Scan for the cell matching the given text and deliver its (X, Y) coordinate at center. 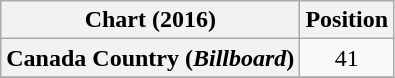
41 (347, 58)
Position (347, 20)
Canada Country (Billboard) (150, 58)
Chart (2016) (150, 20)
